Search for the cell housing the specified text and yield its (x, y) center coordinate. 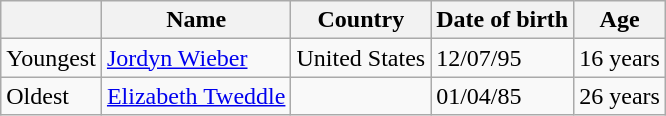
16 years (620, 58)
Age (620, 20)
Name (196, 20)
United States (361, 58)
26 years (620, 96)
12/07/95 (502, 58)
Oldest (52, 96)
Elizabeth Tweddle (196, 96)
Country (361, 20)
01/04/85 (502, 96)
Jordyn Wieber (196, 58)
Date of birth (502, 20)
Youngest (52, 58)
